Return the [X, Y] coordinate for the center point of the cell that contains the specified text.  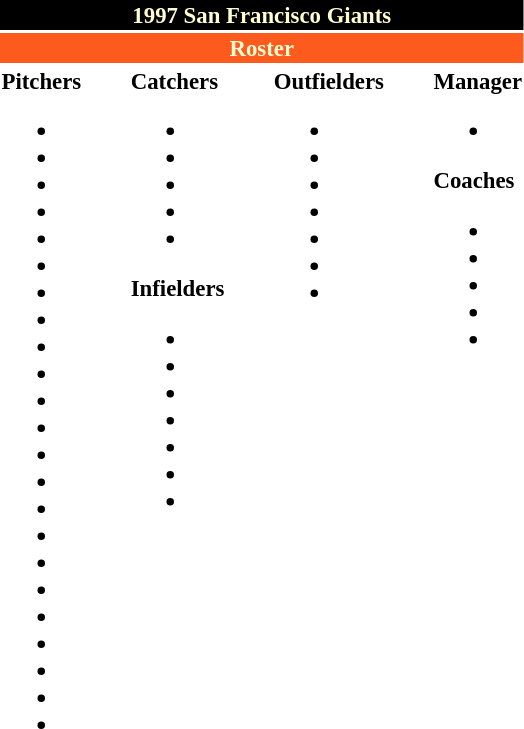
Roster [262, 48]
1997 San Francisco Giants [262, 15]
